Return the [x, y] coordinate for the center point of the cell that contains the specified text.  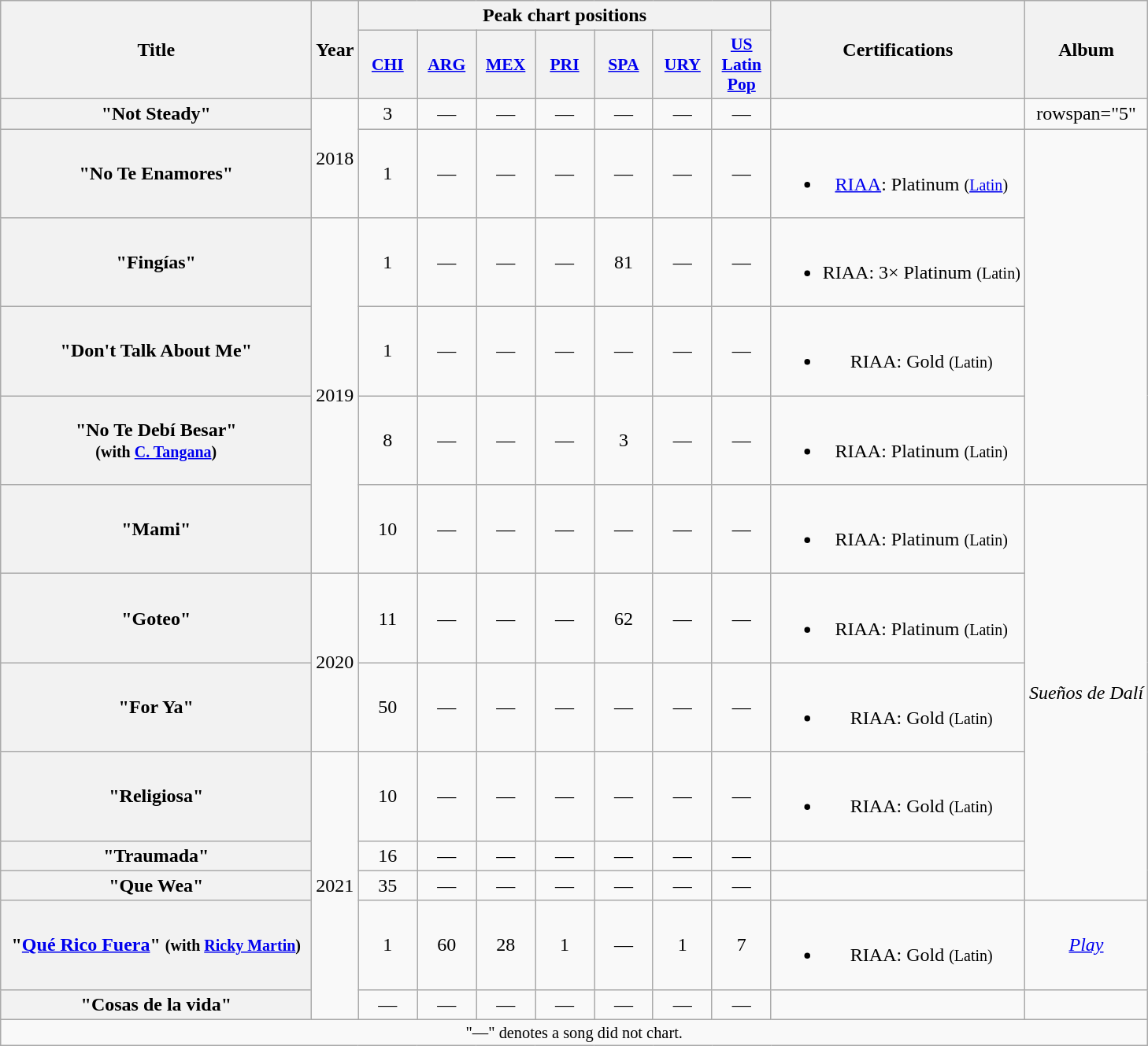
35 [387, 885]
"No Te Debí Besar"(with C. Tangana) [156, 441]
URY [682, 65]
2019 [335, 396]
8 [387, 441]
11 [387, 619]
Year [335, 50]
ARG [447, 65]
Album [1086, 50]
"—" denotes a song did not chart. [575, 1033]
16 [387, 856]
"Don't Talk About Me" [156, 351]
RIAA: 3× Platinum (Latin) [898, 263]
7 [742, 944]
81 [624, 263]
"Religiosa" [156, 797]
Title [156, 50]
"Cosas de la vida" [156, 1004]
CHI [387, 65]
Sueños de Dalí [1086, 693]
2021 [335, 885]
MEX [505, 65]
"No Te Enamores" [156, 173]
Certifications [898, 50]
Play [1086, 944]
rowspan="5" [1086, 113]
"Qué Rico Fuera" (with Ricky Martin) [156, 944]
"Traumada" [156, 856]
Peak chart positions [565, 16]
28 [505, 944]
"Not Steady" [156, 113]
2018 [335, 157]
2020 [335, 663]
SPA [624, 65]
60 [447, 944]
50 [387, 707]
"Mami" [156, 529]
"For Ya" [156, 707]
62 [624, 619]
"Que Wea" [156, 885]
"Fingías" [156, 263]
US Latin Pop [742, 65]
PRI [565, 65]
"Goteo" [156, 619]
